Detect which cell encompasses the target text, then output its [X, Y] center coordinate. 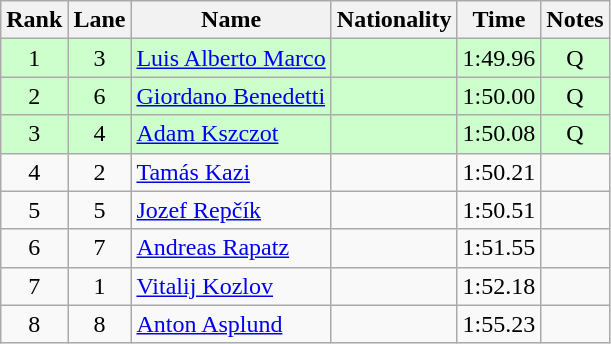
Lane [100, 20]
Rank [34, 20]
Notes [575, 20]
1:50.08 [499, 134]
Giordano Benedetti [231, 96]
Vitalij Kozlov [231, 286]
1:55.23 [499, 324]
Anton Asplund [231, 324]
Luis Alberto Marco [231, 58]
Andreas Rapatz [231, 248]
1:50.21 [499, 172]
Nationality [394, 20]
1:49.96 [499, 58]
1:51.55 [499, 248]
1:50.51 [499, 210]
1:52.18 [499, 286]
Name [231, 20]
Tamás Kazi [231, 172]
Adam Kszczot [231, 134]
Time [499, 20]
Jozef Repčík [231, 210]
1:50.00 [499, 96]
